From the cell containing the given text, extract its center point as [X, Y] coordinate. 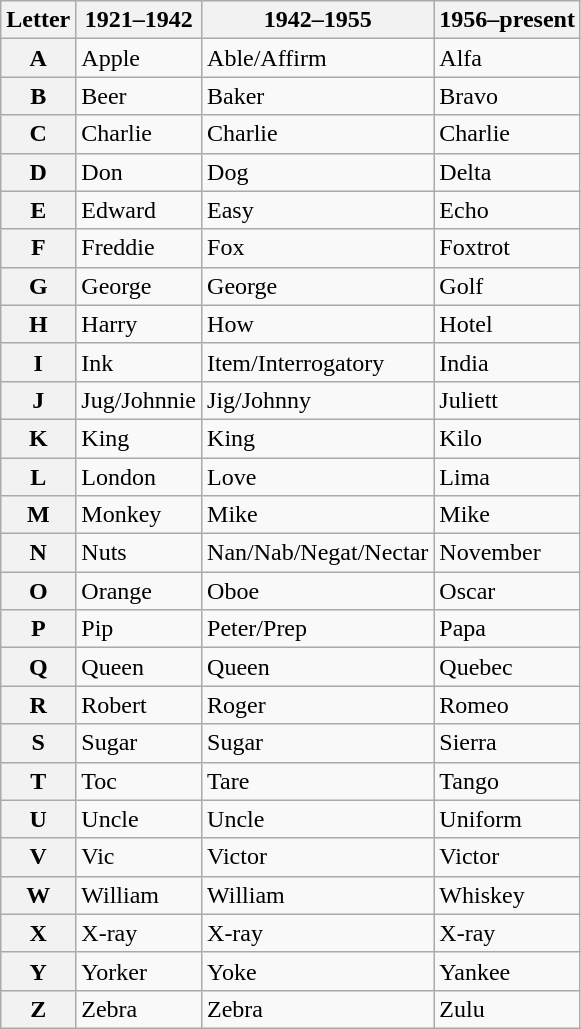
H [38, 324]
P [38, 629]
How [318, 324]
Kilo [508, 438]
1956–present [508, 20]
L [38, 477]
Nan/Nab/Negat/Nectar [318, 553]
Roger [318, 705]
C [38, 134]
F [38, 248]
Juliett [508, 400]
1921–1942 [139, 20]
Foxtrot [508, 248]
Able/Affirm [318, 58]
Don [139, 172]
Q [38, 667]
O [38, 591]
G [38, 286]
Peter/Prep [318, 629]
Toc [139, 781]
B [38, 96]
Hotel [508, 324]
Papa [508, 629]
I [38, 362]
Quebec [508, 667]
Zulu [508, 1009]
Alfa [508, 58]
Vic [139, 857]
Letter [38, 20]
Robert [139, 705]
Yorker [139, 971]
R [38, 705]
India [508, 362]
A [38, 58]
Apple [139, 58]
K [38, 438]
M [38, 515]
Oscar [508, 591]
Jug/Johnnie [139, 400]
T [38, 781]
Tare [318, 781]
Yankee [508, 971]
U [38, 819]
Y [38, 971]
Ink [139, 362]
Golf [508, 286]
X [38, 933]
Orange [139, 591]
Fox [318, 248]
Delta [508, 172]
Uniform [508, 819]
N [38, 553]
November [508, 553]
Pip [139, 629]
Echo [508, 210]
Oboe [318, 591]
Lima [508, 477]
Bravo [508, 96]
J [38, 400]
Harry [139, 324]
London [139, 477]
Jig/Johnny [318, 400]
Easy [318, 210]
W [38, 895]
Z [38, 1009]
Edward [139, 210]
Freddie [139, 248]
D [38, 172]
Dog [318, 172]
S [38, 743]
E [38, 210]
Beer [139, 96]
Love [318, 477]
Nuts [139, 553]
Romeo [508, 705]
Monkey [139, 515]
Tango [508, 781]
V [38, 857]
Yoke [318, 971]
Baker [318, 96]
Item/Interrogatory [318, 362]
Sierra [508, 743]
Whiskey [508, 895]
1942–1955 [318, 20]
